For the text-containing cell, return its midpoint in [X, Y] coordinate format. 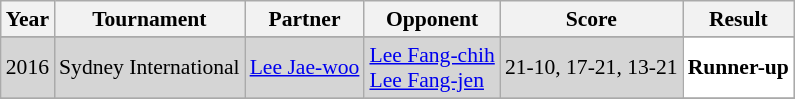
Score [592, 19]
Opponent [432, 19]
Result [738, 19]
Lee Fang-chih Lee Fang-jen [432, 68]
21-10, 17-21, 13-21 [592, 68]
Tournament [150, 19]
2016 [28, 68]
Partner [305, 19]
Year [28, 19]
Lee Jae-woo [305, 68]
Runner-up [738, 68]
Sydney International [150, 68]
